Extract the (X, Y) coordinate from the center of the cell holding the provided text.  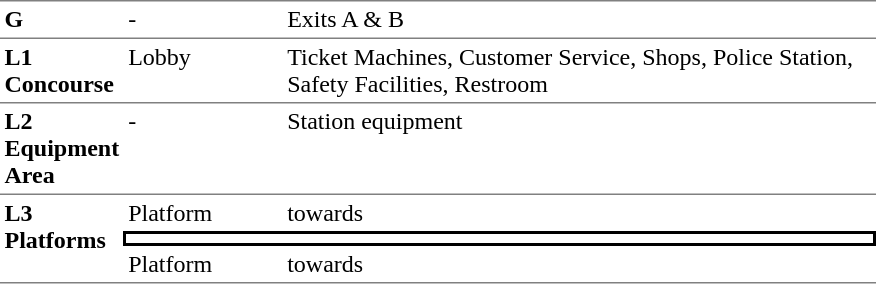
L1Concourse (62, 70)
G (62, 19)
L3Platforms (62, 239)
L2Equipment Area (62, 148)
Lobby (204, 70)
